Return the [x, y] coordinate for the center point of the cell that contains the specified text.  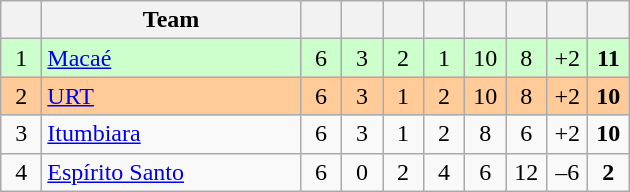
URT [172, 96]
12 [526, 172]
Itumbiara [172, 134]
Macaé [172, 58]
0 [362, 172]
Team [172, 20]
Espírito Santo [172, 172]
11 [608, 58]
–6 [568, 172]
